Identify which cell holds the provided text, then report its (X, Y) central coordinate. 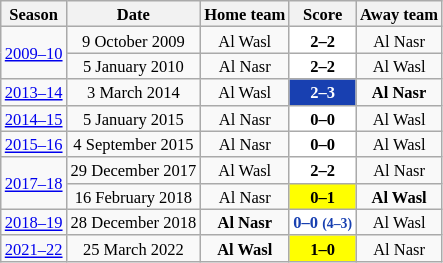
2–3 (322, 92)
28 December 2018 (134, 222)
16 February 2018 (134, 196)
Away team (399, 14)
Date (134, 14)
2013–14 (34, 92)
Score (322, 14)
2015–16 (34, 144)
0–1 (322, 196)
2017–18 (34, 183)
25 March 2022 (134, 248)
5 January 2015 (134, 118)
5 January 2010 (134, 66)
3 March 2014 (134, 92)
4 September 2015 (134, 144)
1–0 (322, 248)
Home team (244, 14)
2014–15 (34, 118)
2018–19 (34, 222)
Season (34, 14)
2021–22 (34, 248)
9 October 2009 (134, 40)
0–0 (4–3) (322, 222)
29 December 2017 (134, 170)
2009–10 (34, 53)
